For the text-containing cell, return its midpoint in [x, y] coordinate format. 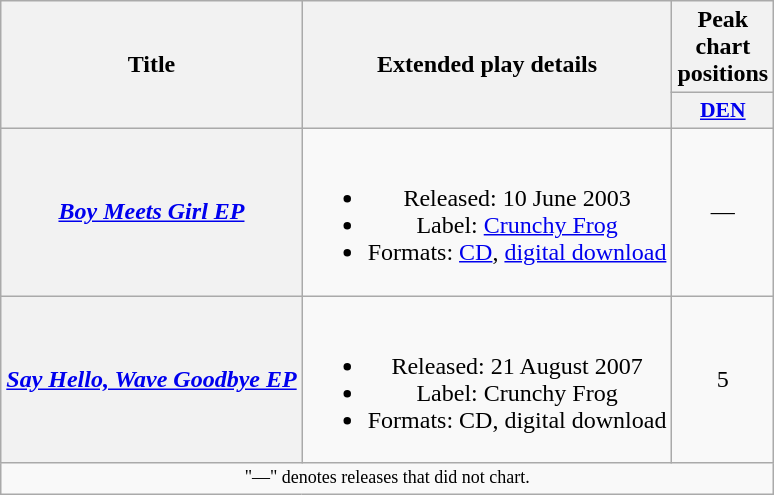
Peak chart positions [723, 47]
Title [152, 65]
"—" denotes releases that did not chart. [388, 478]
5 [723, 380]
Released: 10 June 2003Label: Crunchy FrogFormats: CD, digital download [487, 212]
DEN [723, 111]
Say Hello, Wave Goodbye EP [152, 380]
Boy Meets Girl EP [152, 212]
Extended play details [487, 65]
Released: 21 August 2007Label: Crunchy FrogFormats: CD, digital download [487, 380]
— [723, 212]
